Detect which cell encompasses the target text, then output its [X, Y] center coordinate. 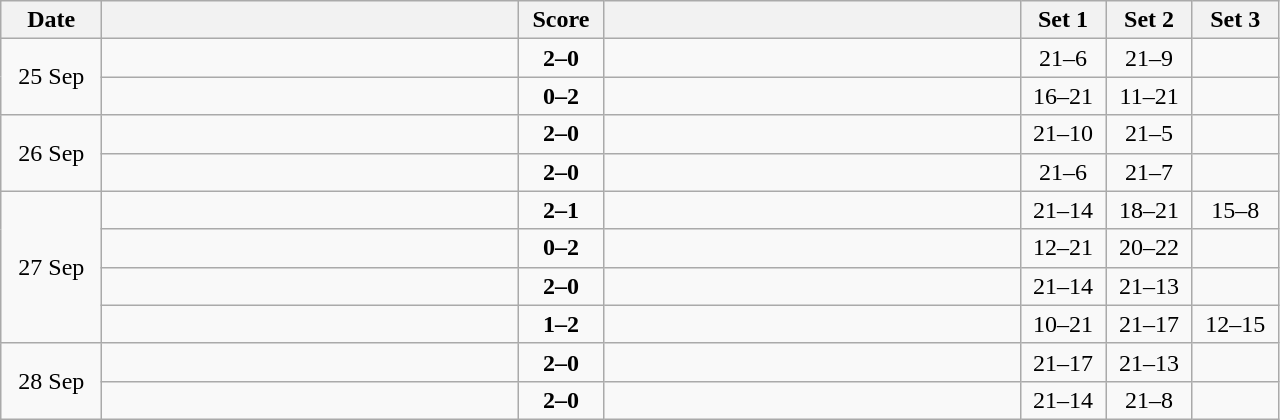
20–22 [1149, 248]
Set 2 [1149, 20]
21–9 [1149, 58]
12–15 [1235, 324]
1–2 [561, 324]
Score [561, 20]
21–10 [1063, 134]
2–1 [561, 210]
26 Sep [52, 153]
25 Sep [52, 77]
Set 3 [1235, 20]
12–21 [1063, 248]
16–21 [1063, 96]
15–8 [1235, 210]
10–21 [1063, 324]
21–5 [1149, 134]
Date [52, 20]
18–21 [1149, 210]
11–21 [1149, 96]
27 Sep [52, 267]
21–7 [1149, 172]
21–8 [1149, 400]
28 Sep [52, 381]
Set 1 [1063, 20]
